Return the [x, y] coordinate for the center point of the cell that contains the specified text.  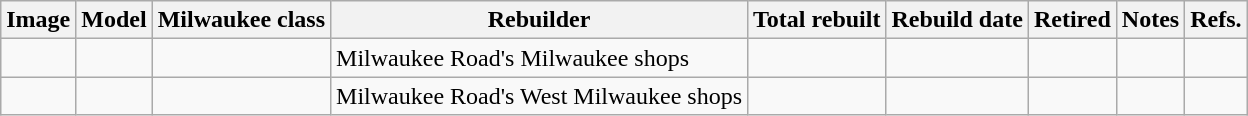
Rebuilder [540, 20]
Image [38, 20]
Notes [1150, 20]
Milwaukee class [241, 20]
Milwaukee Road's West Milwaukee shops [540, 96]
Refs. [1216, 20]
Model [114, 20]
Rebuild date [957, 20]
Milwaukee Road's Milwaukee shops [540, 58]
Total rebuilt [817, 20]
Retired [1072, 20]
